Determine the [X, Y] coordinate at the center of the cell enclosing the given text.  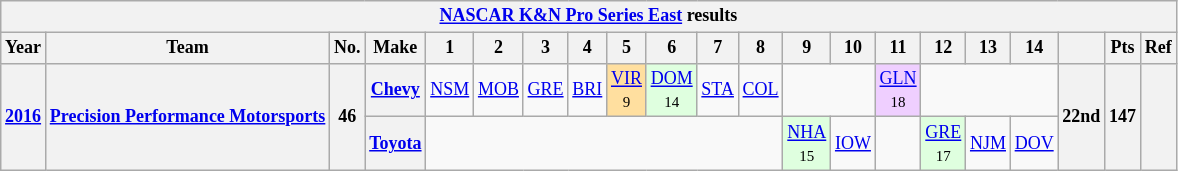
1 [450, 48]
7 [718, 48]
12 [944, 48]
2 [499, 48]
Pts [1123, 48]
Toyota [396, 144]
No. [348, 48]
Chevy [396, 90]
VIR9 [627, 90]
Ref [1158, 48]
4 [588, 48]
BRI [588, 90]
GRE [546, 90]
147 [1123, 116]
NJM [988, 144]
14 [1034, 48]
Precision Performance Motorsports [187, 116]
9 [807, 48]
STA [718, 90]
10 [854, 48]
NHA15 [807, 144]
46 [348, 116]
11 [898, 48]
NASCAR K&N Pro Series East results [588, 16]
8 [760, 48]
2016 [24, 116]
6 [672, 48]
13 [988, 48]
DOV [1034, 144]
IOW [854, 144]
NSM [450, 90]
COL [760, 90]
MOB [499, 90]
5 [627, 48]
Team [187, 48]
3 [546, 48]
Year [24, 48]
22nd [1082, 116]
GLN18 [898, 90]
GRE17 [944, 144]
DOM14 [672, 90]
Make [396, 48]
